Return the (x, y) coordinate for the center point of the cell that contains the specified text.  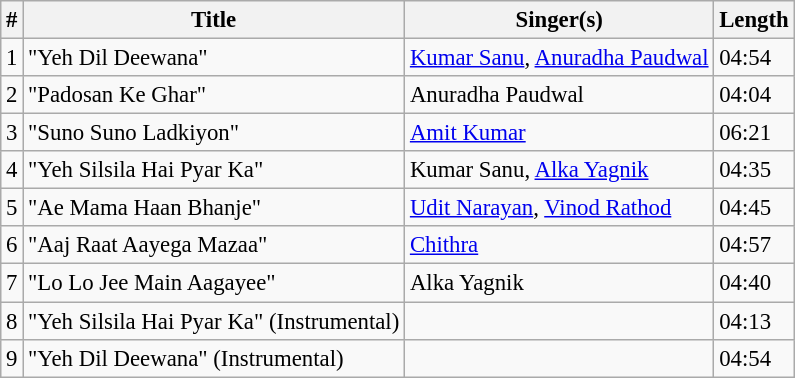
04:40 (754, 283)
Title (214, 20)
"Lo Lo Jee Main Aagayee" (214, 283)
"Ae Mama Haan Bhanje" (214, 208)
04:57 (754, 245)
# (12, 20)
"Aaj Raat Aayega Mazaa" (214, 245)
2 (12, 95)
7 (12, 283)
4 (12, 170)
Singer(s) (560, 20)
8 (12, 321)
"Suno Suno Ladkiyon" (214, 133)
04:04 (754, 95)
Length (754, 20)
9 (12, 358)
"Yeh Silsila Hai Pyar Ka" (214, 170)
Kumar Sanu, Anuradha Paudwal (560, 58)
04:35 (754, 170)
5 (12, 208)
Alka Yagnik (560, 283)
04:45 (754, 208)
"Yeh Dil Deewana" (Instrumental) (214, 358)
"Yeh Silsila Hai Pyar Ka" (Instrumental) (214, 321)
1 (12, 58)
Udit Narayan, Vinod Rathod (560, 208)
06:21 (754, 133)
3 (12, 133)
Amit Kumar (560, 133)
"Padosan Ke Ghar" (214, 95)
Chithra (560, 245)
6 (12, 245)
Anuradha Paudwal (560, 95)
Kumar Sanu, Alka Yagnik (560, 170)
"Yeh Dil Deewana" (214, 58)
04:13 (754, 321)
